Extract the [X, Y] coordinate from the center of the cell holding the provided text.  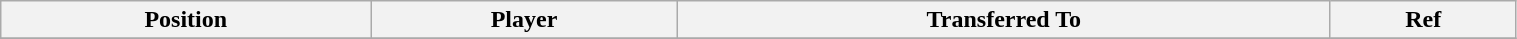
Position [186, 20]
Transferred To [1004, 20]
Ref [1423, 20]
Player [524, 20]
